Scan for the cell matching the given text and deliver its (X, Y) coordinate at center. 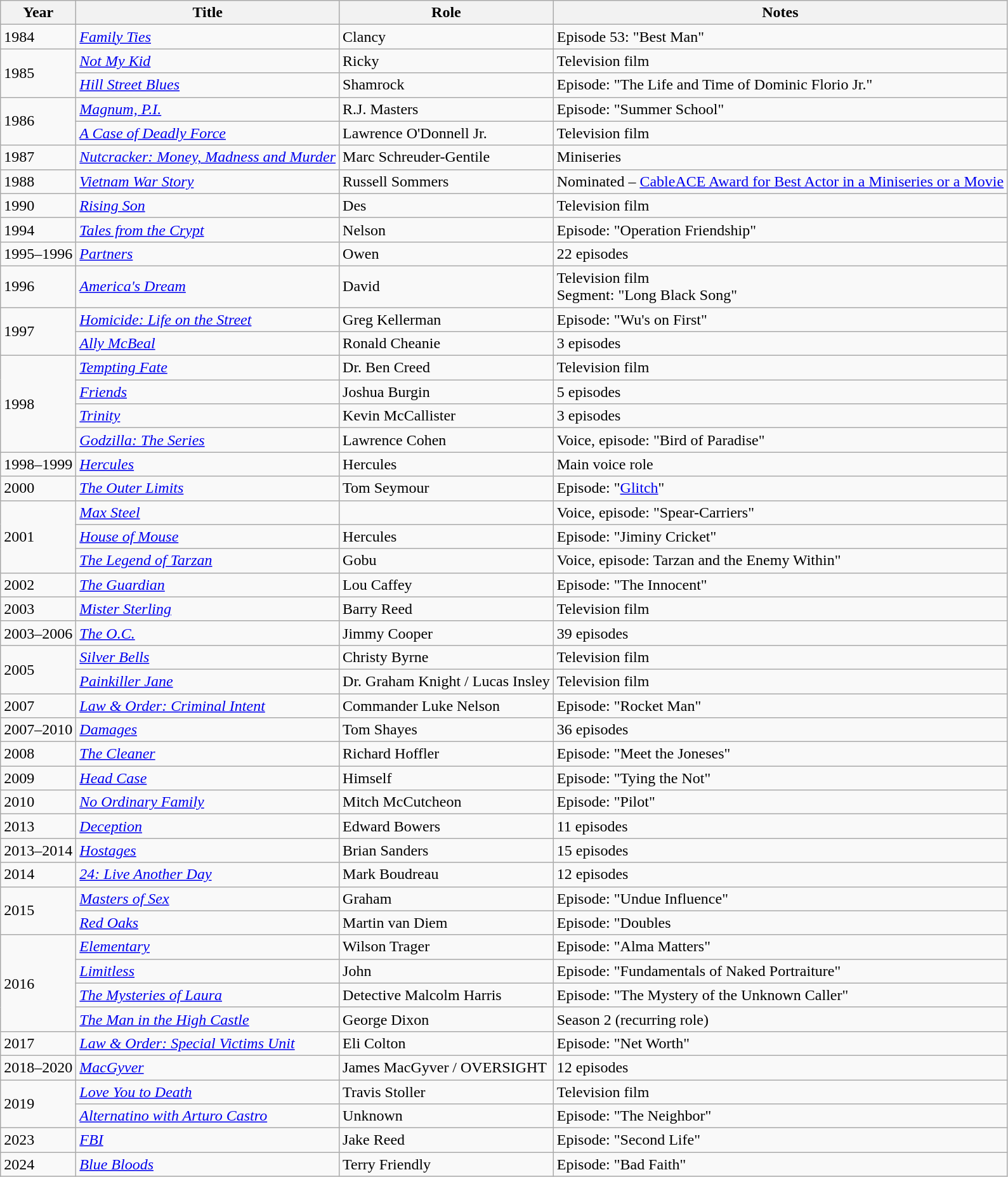
Love You to Death (208, 1091)
Red Oaks (208, 923)
2003–2006 (38, 633)
Episode: "The Innocent" (780, 585)
Lawrence Cohen (447, 440)
1994 (38, 230)
2003 (38, 609)
Episode: "Rocket Man" (780, 706)
Voice, episode: "Bird of Paradise" (780, 440)
Greg Kellerman (447, 319)
Episode: "Second Life" (780, 1140)
Episode: "Net Worth" (780, 1043)
Tales from the Crypt (208, 230)
Notes (780, 13)
2001 (38, 536)
Painkiller Jane (208, 681)
Episode 53: "Best Man" (780, 37)
Magnum, P.I. (208, 109)
2019 (38, 1103)
2008 (38, 754)
2024 (38, 1164)
Commander Luke Nelson (447, 706)
Law & Order: Criminal Intent (208, 706)
Mister Sterling (208, 609)
2002 (38, 585)
Jake Reed (447, 1140)
15 episodes (780, 850)
Blue Bloods (208, 1164)
Episode: "Summer School" (780, 109)
Nelson (447, 230)
Episode: "Operation Friendship" (780, 230)
Godzilla: The Series (208, 440)
Trinity (208, 416)
A Case of Deadly Force (208, 133)
The O.C. (208, 633)
1998 (38, 404)
Ronald Cheanie (447, 344)
Gobu (447, 561)
Elementary (208, 947)
2016 (38, 983)
MacGyver (208, 1067)
Mitch McCutcheon (447, 802)
2015 (38, 911)
Tom Seymour (447, 488)
Masters of Sex (208, 899)
Episode: "Bad Faith" (780, 1164)
1998–1999 (38, 464)
Episode: "Undue Influence" (780, 899)
Ally McBeal (208, 344)
Episode: "The Neighbor" (780, 1116)
Lawrence O'Donnell Jr. (447, 133)
Episode: "Fundamentals of Naked Portraiture" (780, 971)
Mark Boudreau (447, 875)
2023 (38, 1140)
Miniseries (780, 157)
1986 (38, 121)
Travis Stoller (447, 1091)
24: Live Another Day (208, 875)
Limitless (208, 971)
2017 (38, 1043)
2018–2020 (38, 1067)
Episode: "Glitch" (780, 488)
The Cleaner (208, 754)
R.J. Masters (447, 109)
Kevin McCallister (447, 416)
Eli Colton (447, 1043)
1985 (38, 73)
James MacGyver / OVERSIGHT (447, 1067)
Martin van Diem (447, 923)
Deception (208, 826)
Max Steel (208, 512)
1988 (38, 181)
Hostages (208, 850)
Joshua Burgin (447, 392)
The Legend of Tarzan (208, 561)
Episode: "Alma Matters" (780, 947)
Hill Street Blues (208, 85)
Silver Bells (208, 657)
FBI (208, 1140)
Tom Shayes (447, 730)
1995–1996 (38, 254)
Episode: "The Mystery of the Unknown Caller" (780, 995)
Season 2 (recurring role) (780, 1019)
David (447, 287)
Partners (208, 254)
Edward Bowers (447, 826)
2005 (38, 669)
John (447, 971)
Jimmy Cooper (447, 633)
Damages (208, 730)
2014 (38, 875)
Voice, episode: Tarzan and the Enemy Within" (780, 561)
1990 (38, 205)
Family Ties (208, 37)
2009 (38, 778)
Owen (447, 254)
Episode: "Doubles (780, 923)
Episode: "The Life and Time of Dominic Florio Jr." (780, 85)
Shamrock (447, 85)
Graham (447, 899)
Episode: "Jiminy Cricket" (780, 536)
Nutcracker: Money, Madness and Murder (208, 157)
Ricky (447, 61)
2010 (38, 802)
The Mysteries of Laura (208, 995)
5 episodes (780, 392)
Dr. Graham Knight / Lucas Insley (447, 681)
2007–2010 (38, 730)
Dr. Ben Creed (447, 368)
Terry Friendly (447, 1164)
2013–2014 (38, 850)
Himself (447, 778)
The Man in the High Castle (208, 1019)
The Guardian (208, 585)
Television filmSegment: "Long Black Song" (780, 287)
Marc Schreuder-Gentile (447, 157)
1987 (38, 157)
Detective Malcolm Harris (447, 995)
Lou Caffey (447, 585)
Unknown (447, 1116)
39 episodes (780, 633)
11 episodes (780, 826)
Episode: "Tying the Not" (780, 778)
Nominated – CableACE Award for Best Actor in a Miniseries or a Movie (780, 181)
Des (447, 205)
Role (447, 13)
Not My Kid (208, 61)
22 episodes (780, 254)
Richard Hoffler (447, 754)
Head Case (208, 778)
2000 (38, 488)
Episode: "Wu's on First" (780, 319)
36 episodes (780, 730)
Episode: "Meet the Joneses" (780, 754)
Christy Byrne (447, 657)
George Dixon (447, 1019)
Rising Son (208, 205)
Barry Reed (447, 609)
Wilson Trager (447, 947)
2013 (38, 826)
America's Dream (208, 287)
1997 (38, 331)
Clancy (447, 37)
Russell Sommers (447, 181)
No Ordinary Family (208, 802)
Alternatino with Arturo Castro (208, 1116)
Friends (208, 392)
Main voice role (780, 464)
Year (38, 13)
Brian Sanders (447, 850)
1984 (38, 37)
2007 (38, 706)
1996 (38, 287)
Vietnam War Story (208, 181)
House of Mouse (208, 536)
Title (208, 13)
Episode: "Pilot" (780, 802)
Tempting Fate (208, 368)
Law & Order: Special Victims Unit (208, 1043)
The Outer Limits (208, 488)
Voice, episode: "Spear-Carriers" (780, 512)
Homicide: Life on the Street (208, 319)
